Extract the (X, Y) coordinate from the center of the cell holding the provided text.  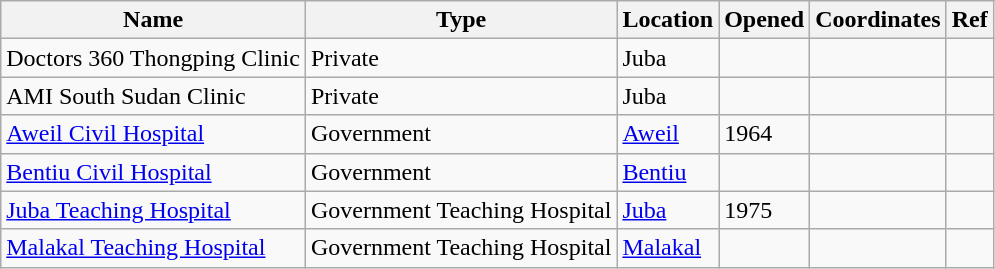
Type (461, 20)
Malakal Teaching Hospital (154, 248)
Opened (764, 20)
AMI South Sudan Clinic (154, 96)
Bentiu Civil Hospital (154, 172)
Malakal (668, 248)
Location (668, 20)
1964 (764, 134)
Bentiu (668, 172)
Doctors 360 Thongping Clinic (154, 58)
Aweil Civil Hospital (154, 134)
Aweil (668, 134)
1975 (764, 210)
Ref (970, 20)
Name (154, 20)
Coordinates (878, 20)
Juba Teaching Hospital (154, 210)
